For the text-containing cell, return its midpoint in [X, Y] coordinate format. 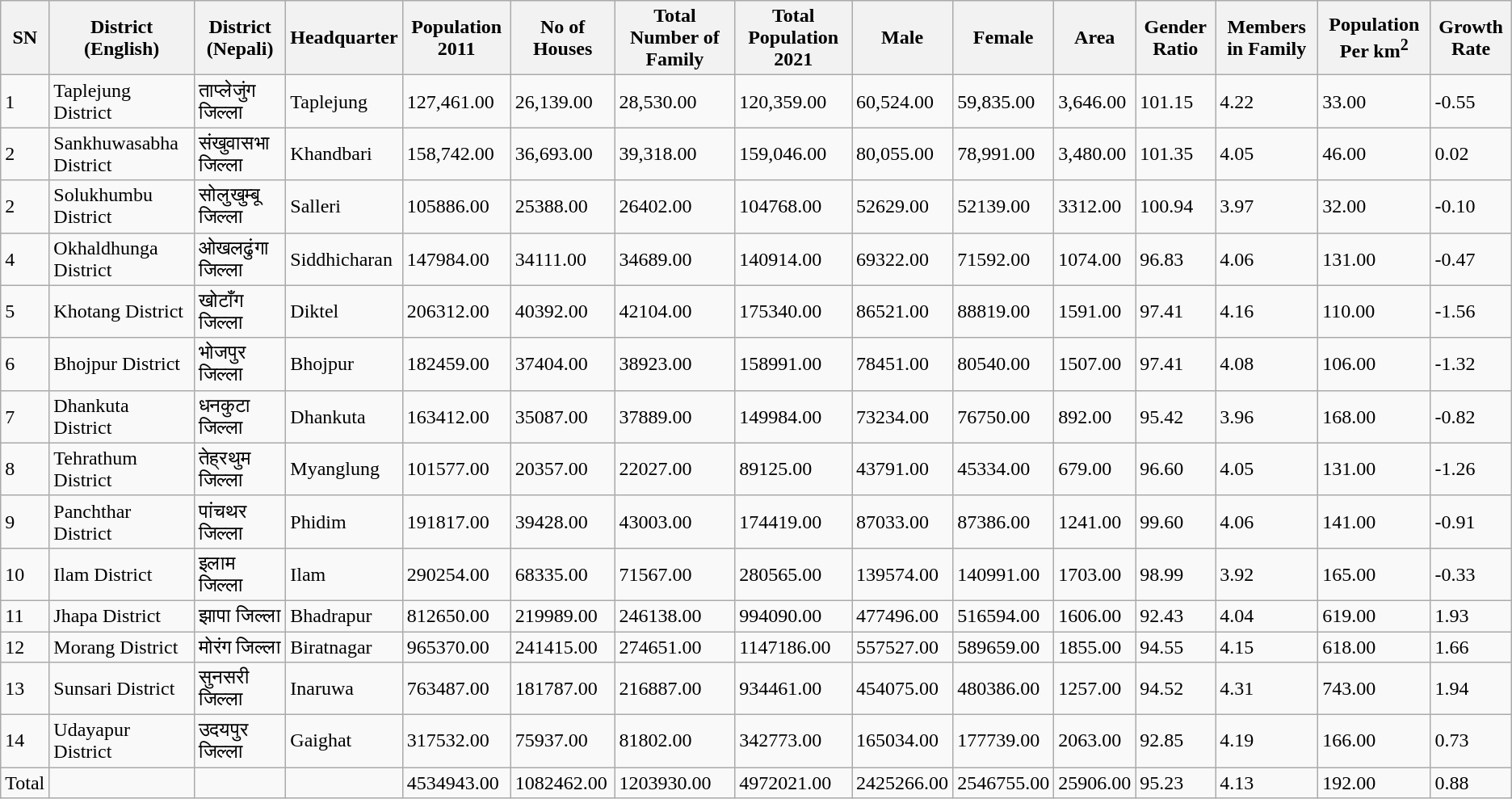
619.00 [1375, 616]
37404.00 [562, 364]
Ilam District [122, 574]
101.15 [1176, 102]
22027.00 [675, 469]
812650.00 [456, 616]
159,046.00 [793, 153]
139574.00 [903, 574]
6 [25, 364]
892.00 [1095, 417]
खोटाँग जिल्ला [239, 312]
1591.00 [1095, 312]
26402.00 [675, 207]
174419.00 [793, 522]
89125.00 [793, 469]
Growth Rate [1471, 38]
District (English) [122, 38]
1.66 [1471, 647]
78,991.00 [1003, 153]
158,742.00 [456, 153]
Total Number of Family [675, 38]
191817.00 [456, 522]
1203930.00 [675, 783]
934461.00 [793, 688]
743.00 [1375, 688]
Headquarter [344, 38]
पांचथर जिल्ला [239, 522]
81802.00 [675, 742]
516594.00 [1003, 616]
158991.00 [793, 364]
-0.10 [1471, 207]
4.13 [1266, 783]
Morang District [122, 647]
4.31 [1266, 688]
477496.00 [903, 616]
Khandbari [344, 153]
96.83 [1176, 259]
98.99 [1176, 574]
1082462.00 [562, 783]
140914.00 [793, 259]
Okhaldhunga District [122, 259]
ओखलढुंगा जिल्ला [239, 259]
94.52 [1176, 688]
965370.00 [456, 647]
99.60 [1176, 522]
76750.00 [1003, 417]
मोरंग जिल्ला [239, 647]
45334.00 [1003, 469]
175340.00 [793, 312]
Dhankuta [344, 417]
3,480.00 [1095, 153]
Dhankuta District [122, 417]
147984.00 [456, 259]
1507.00 [1095, 364]
105886.00 [456, 207]
480386.00 [1003, 688]
763487.00 [456, 688]
Population Per km2 [1375, 38]
Taplejung [344, 102]
342773.00 [793, 742]
-1.56 [1471, 312]
92.43 [1176, 616]
994090.00 [793, 616]
92.85 [1176, 742]
Myanglung [344, 469]
96.60 [1176, 469]
सोलुखुम्बू जिल्ला [239, 207]
4534943.00 [456, 783]
3.97 [1266, 207]
25906.00 [1095, 783]
Bhojpur District [122, 364]
87386.00 [1003, 522]
163412.00 [456, 417]
Diktel [344, 312]
280565.00 [793, 574]
290254.00 [456, 574]
181787.00 [562, 688]
32.00 [1375, 207]
11 [25, 616]
33.00 [1375, 102]
3,646.00 [1095, 102]
4.04 [1266, 616]
679.00 [1095, 469]
37889.00 [675, 417]
95.23 [1176, 783]
Phidim [344, 522]
216887.00 [675, 688]
4.22 [1266, 102]
2063.00 [1095, 742]
Bhojpur [344, 364]
Gender Ratio [1176, 38]
13 [25, 688]
Taplejung District [122, 102]
182459.00 [456, 364]
Udayapur District [122, 742]
52629.00 [903, 207]
-0.33 [1471, 574]
Inaruwa [344, 688]
उदयपुर जिल्ला [239, 742]
Bhadrapur [344, 616]
219989.00 [562, 616]
Salleri [344, 207]
1241.00 [1095, 522]
0.88 [1471, 783]
Population 2011 [456, 38]
Solukhumbu District [122, 207]
2546755.00 [1003, 783]
0.02 [1471, 153]
Sunsari District [122, 688]
2425266.00 [903, 783]
Male [903, 38]
तेह्रथुम जिल्ला [239, 469]
5 [25, 312]
4.19 [1266, 742]
Female [1003, 38]
1.94 [1471, 688]
87033.00 [903, 522]
Gaighat [344, 742]
Panchthar District [122, 522]
-0.55 [1471, 102]
317532.00 [456, 742]
42104.00 [675, 312]
86521.00 [903, 312]
4972021.00 [793, 783]
88819.00 [1003, 312]
Tehrathum District [122, 469]
34689.00 [675, 259]
618.00 [1375, 647]
संखुवासभा जिल्ला [239, 153]
Ilam [344, 574]
1703.00 [1095, 574]
246138.00 [675, 616]
104768.00 [793, 207]
12 [25, 647]
110.00 [1375, 312]
10 [25, 574]
-0.82 [1471, 417]
8 [25, 469]
ताप्लेजुंग जिल्ला [239, 102]
80,055.00 [903, 153]
241415.00 [562, 647]
Jhapa District [122, 616]
43791.00 [903, 469]
28,530.00 [675, 102]
District (Nepali) [239, 38]
95.42 [1176, 417]
149984.00 [793, 417]
127,461.00 [456, 102]
46.00 [1375, 153]
557527.00 [903, 647]
Area [1095, 38]
1147186.00 [793, 647]
Khotang District [122, 312]
1074.00 [1095, 259]
206312.00 [456, 312]
Biratnagar [344, 647]
1257.00 [1095, 688]
60,524.00 [903, 102]
इलाम जिल्ला [239, 574]
35087.00 [562, 417]
1855.00 [1095, 647]
धनकुटा जिल्ला [239, 417]
Total Population 2021 [793, 38]
7 [25, 417]
100.94 [1176, 207]
69322.00 [903, 259]
177739.00 [1003, 742]
Siddhicharan [344, 259]
20357.00 [562, 469]
1 [25, 102]
80540.00 [1003, 364]
4.08 [1266, 364]
-1.32 [1471, 364]
No of Houses [562, 38]
Sankhuwasabha District [122, 153]
Members in Family [1266, 38]
120,359.00 [793, 102]
101577.00 [456, 469]
192.00 [1375, 783]
सुनसरी जिल्ला [239, 688]
59,835.00 [1003, 102]
78451.00 [903, 364]
36,693.00 [562, 153]
34111.00 [562, 259]
39,318.00 [675, 153]
454075.00 [903, 688]
52139.00 [1003, 207]
4.15 [1266, 647]
Total [25, 783]
68335.00 [562, 574]
75937.00 [562, 742]
166.00 [1375, 742]
3.92 [1266, 574]
-1.26 [1471, 469]
40392.00 [562, 312]
1606.00 [1095, 616]
3312.00 [1095, 207]
4 [25, 259]
26,139.00 [562, 102]
165.00 [1375, 574]
73234.00 [903, 417]
14 [25, 742]
भोजपुर जिल्ला [239, 364]
165034.00 [903, 742]
141.00 [1375, 522]
94.55 [1176, 647]
589659.00 [1003, 647]
43003.00 [675, 522]
71592.00 [1003, 259]
106.00 [1375, 364]
140991.00 [1003, 574]
-0.91 [1471, 522]
1.93 [1471, 616]
-0.47 [1471, 259]
9 [25, 522]
168.00 [1375, 417]
25388.00 [562, 207]
0.73 [1471, 742]
3.96 [1266, 417]
4.16 [1266, 312]
38923.00 [675, 364]
274651.00 [675, 647]
101.35 [1176, 153]
39428.00 [562, 522]
SN [25, 38]
71567.00 [675, 574]
झापा जिल्ला [239, 616]
